Return [x, y] of the center of cell containing provided text 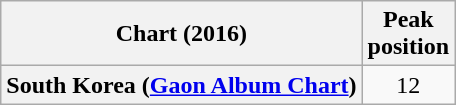
South Korea (Gaon Album Chart) [182, 85]
Chart (2016) [182, 34]
Peakposition [408, 34]
12 [408, 85]
